Scan for the cell matching the given text and deliver its (x, y) coordinate at center. 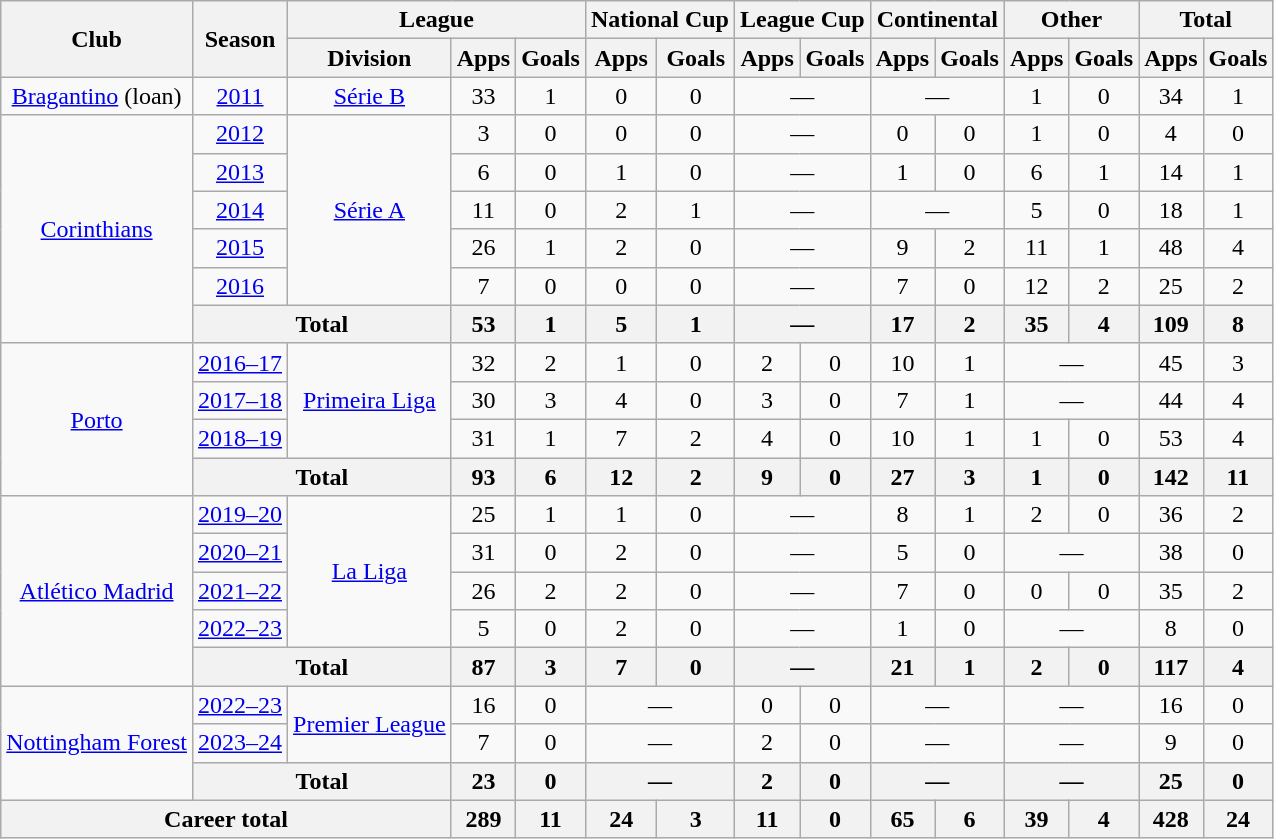
League (437, 20)
428 (1171, 819)
34 (1171, 96)
Série A (370, 210)
Club (97, 39)
33 (483, 96)
La Liga (370, 572)
Career total (226, 819)
Corinthians (97, 229)
27 (902, 477)
17 (902, 324)
21 (902, 667)
2017–18 (240, 400)
289 (483, 819)
Other (1071, 20)
2020–21 (240, 553)
32 (483, 362)
League Cup (802, 20)
2016–17 (240, 362)
45 (1171, 362)
2015 (240, 248)
2016 (240, 286)
2013 (240, 172)
2014 (240, 210)
2019–20 (240, 515)
93 (483, 477)
36 (1171, 515)
2011 (240, 96)
44 (1171, 400)
2012 (240, 134)
30 (483, 400)
87 (483, 667)
48 (1171, 248)
2021–22 (240, 591)
23 (483, 781)
142 (1171, 477)
Continental (937, 20)
Nottingham Forest (97, 743)
39 (1036, 819)
National Cup (660, 20)
Season (240, 39)
65 (902, 819)
14 (1171, 172)
Porto (97, 419)
2023–24 (240, 743)
117 (1171, 667)
Primeira Liga (370, 400)
18 (1171, 210)
109 (1171, 324)
Bragantino (loan) (97, 96)
Atlético Madrid (97, 591)
2018–19 (240, 438)
Division (370, 58)
Série B (370, 96)
Premier League (370, 724)
38 (1171, 553)
